Pinpoint the cell where the given text exists, returning its (x, y) midpoint coordinate. 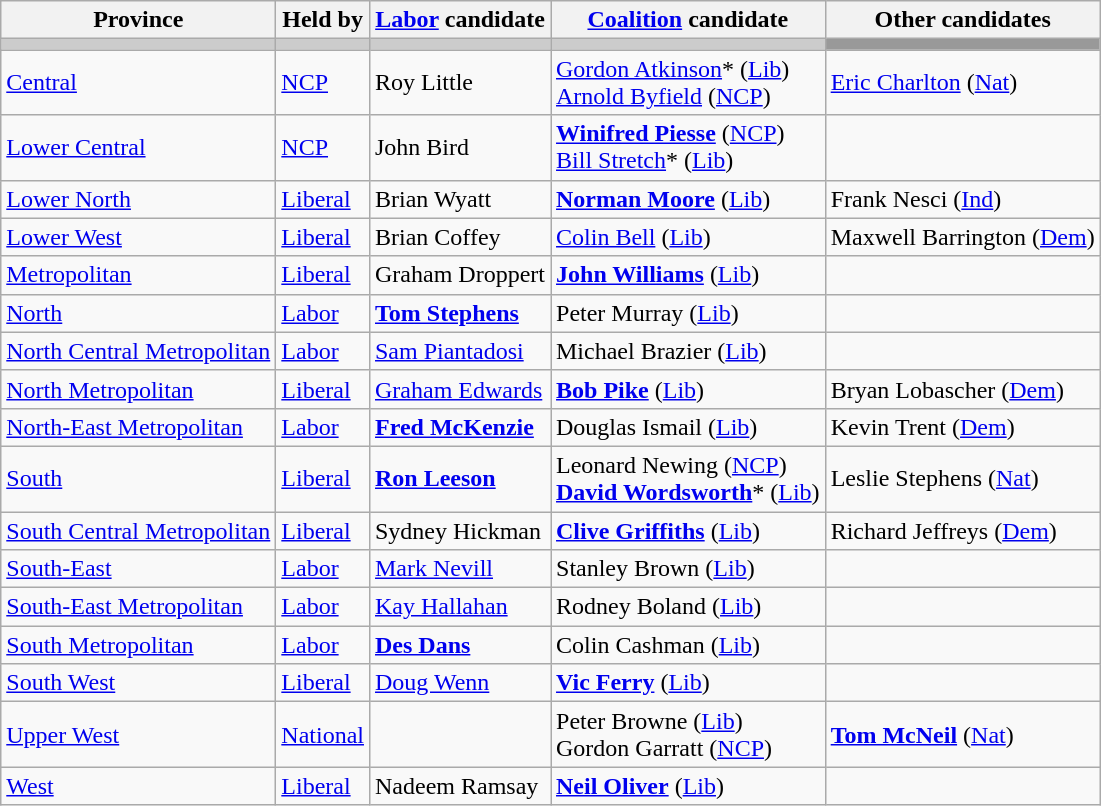
John Williams (Lib) (688, 275)
Peter Murray (Lib) (688, 313)
North Central Metropolitan (138, 351)
Colin Cashman (Lib) (688, 645)
Maxwell Barrington (Dem) (962, 237)
Fred McKenzie (460, 427)
Central (138, 82)
Rodney Boland (Lib) (688, 607)
Des Dans (460, 645)
West (138, 786)
National (323, 734)
Brian Wyatt (460, 199)
Province (138, 20)
North-East Metropolitan (138, 427)
Mark Nevill (460, 569)
South-East (138, 569)
Held by (323, 20)
Winifred Piesse (NCP) Bill Stretch* (Lib) (688, 148)
Vic Ferry (Lib) (688, 683)
Norman Moore (Lib) (688, 199)
South-East Metropolitan (138, 607)
Upper West (138, 734)
Leonard Newing (NCP) David Wordsworth* (Lib) (688, 478)
Coalition candidate (688, 20)
Tom McNeil (Nat) (962, 734)
Ron Leeson (460, 478)
North Metropolitan (138, 389)
Clive Griffiths (Lib) (688, 531)
Graham Edwards (460, 389)
Roy Little (460, 82)
Doug Wenn (460, 683)
South Metropolitan (138, 645)
Labor candidate (460, 20)
Peter Browne (Lib) Gordon Garratt (NCP) (688, 734)
Leslie Stephens (Nat) (962, 478)
Lower West (138, 237)
Nadeem Ramsay (460, 786)
Lower Central (138, 148)
Richard Jeffreys (Dem) (962, 531)
Kevin Trent (Dem) (962, 427)
Sydney Hickman (460, 531)
Michael Brazier (Lib) (688, 351)
Bob Pike (Lib) (688, 389)
South (138, 478)
Brian Coffey (460, 237)
Kay Hallahan (460, 607)
John Bird (460, 148)
Eric Charlton (Nat) (962, 82)
Stanley Brown (Lib) (688, 569)
Neil Oliver (Lib) (688, 786)
Colin Bell (Lib) (688, 237)
South Central Metropolitan (138, 531)
Graham Droppert (460, 275)
North (138, 313)
South West (138, 683)
Tom Stephens (460, 313)
Sam Piantadosi (460, 351)
Douglas Ismail (Lib) (688, 427)
Gordon Atkinson* (Lib) Arnold Byfield (NCP) (688, 82)
Lower North (138, 199)
Other candidates (962, 20)
Frank Nesci (Ind) (962, 199)
Metropolitan (138, 275)
Bryan Lobascher (Dem) (962, 389)
